Capture the cell that displays the provided text and extract its (X, Y) central coordinate. 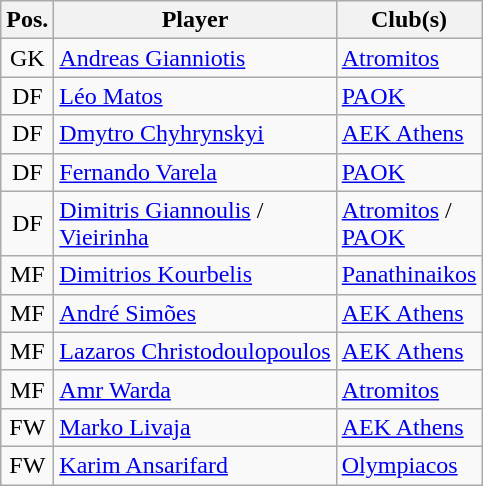
Lazaros Christodoulopoulos (195, 351)
Club(s) (409, 20)
André Simões (195, 313)
Marko Livaja (195, 427)
Dimitris Giannoulis / Vieirinha (195, 224)
Pos. (28, 20)
GK (28, 58)
Karim Ansarifard (195, 465)
Atromitos /PAOK (409, 224)
Player (195, 20)
Panathinaikos (409, 275)
Amr Warda (195, 389)
Dmytro Chyhrynskyi (195, 134)
Fernando Varela (195, 172)
Dimitrios Kourbelis (195, 275)
Andreas Gianniotis (195, 58)
Olympiacos (409, 465)
Léo Matos (195, 96)
